Determine the (X, Y) coordinate at the center of the cell enclosing the given text.  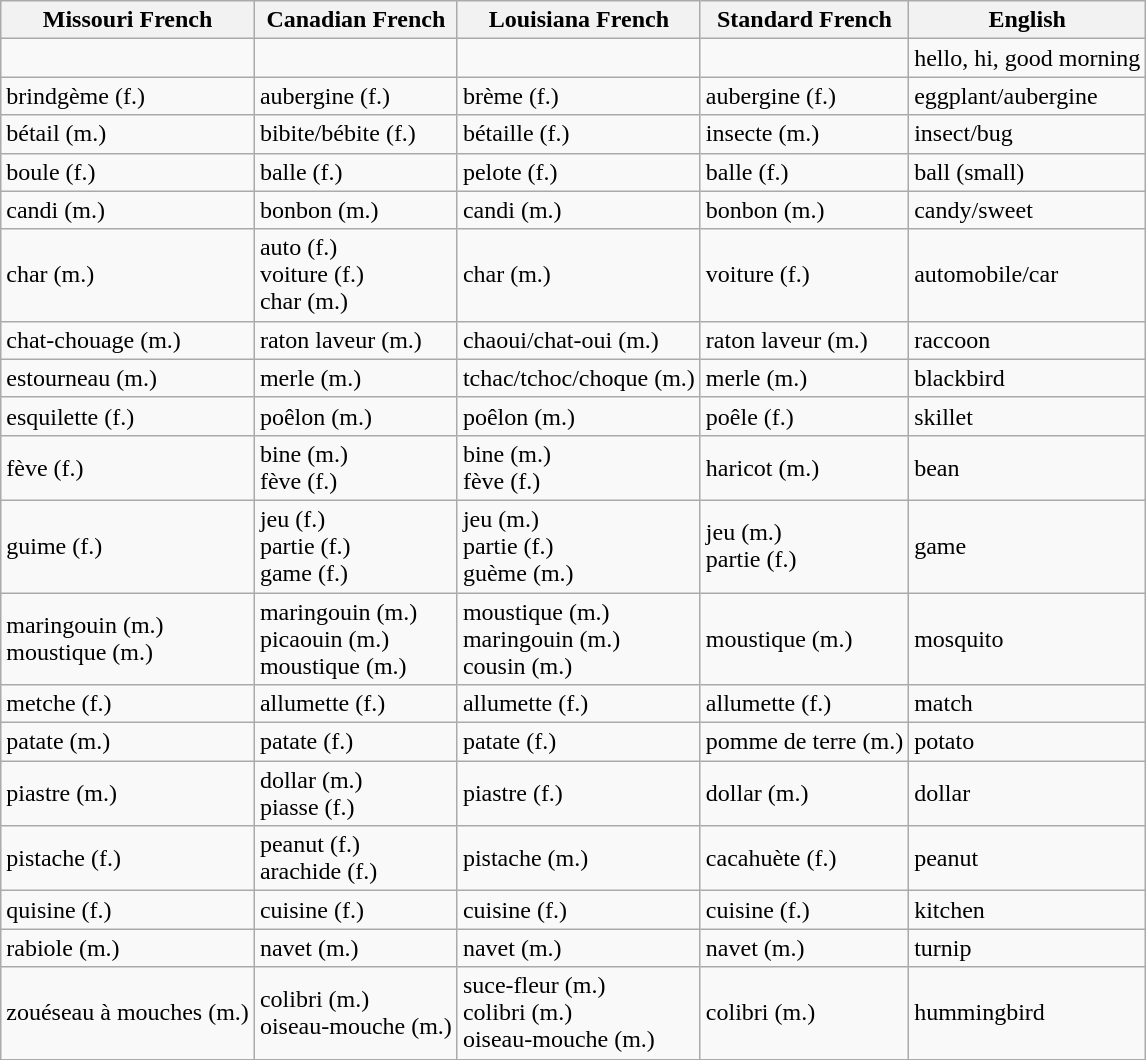
pelote (f.) (578, 172)
blackbird (1028, 378)
patate (m.) (128, 742)
metche (f.) (128, 704)
colibri (m.)oiseau-mouche (m.) (356, 1013)
eggplant/aubergine (1028, 96)
jeu (m.)partie (f.) (804, 546)
potato (1028, 742)
game (1028, 546)
guime (f.) (128, 546)
turnip (1028, 948)
hummingbird (1028, 1013)
chaoui/chat-oui (m.) (578, 340)
bétaille (f.) (578, 134)
ball (small) (1028, 172)
dollar (m.) (804, 794)
rabiole (m.) (128, 948)
suce-fleur (m.)colibri (m.)oiseau-mouche (m.) (578, 1013)
moustique (m.) (804, 638)
tchac/tchoc/choque (m.) (578, 378)
auto (f.)voiture (f.)char (m.) (356, 275)
maringouin (m.)moustique (m.) (128, 638)
pomme de terre (m.) (804, 742)
quisine (f.) (128, 910)
haricot (m.) (804, 468)
jeu (f.)partie (f.)game (f.) (356, 546)
raccoon (1028, 340)
bibite/bébite (f.) (356, 134)
Missouri French (128, 20)
peanut (f.)arachide (f.) (356, 858)
dollar (m.)piasse (f.) (356, 794)
English (1028, 20)
boule (f.) (128, 172)
kitchen (1028, 910)
cacahuète (f.) (804, 858)
Louisiana French (578, 20)
automobile/car (1028, 275)
match (1028, 704)
voiture (f.) (804, 275)
estourneau (m.) (128, 378)
dollar (1028, 794)
moustique (m.)maringouin (m.)cousin (m.) (578, 638)
peanut (1028, 858)
Canadian French (356, 20)
Standard French (804, 20)
pistache (f.) (128, 858)
candy/sweet (1028, 210)
fève (f.) (128, 468)
chat-chouage (m.) (128, 340)
colibri (m.) (804, 1013)
insecte (m.) (804, 134)
maringouin (m.)picaouin (m.)moustique (m.) (356, 638)
zouéseau à mouches (m.) (128, 1013)
poêle (f.) (804, 416)
jeu (m.)partie (f.)guème (m.) (578, 546)
mosquito (1028, 638)
brème (f.) (578, 96)
brindgème (f.) (128, 96)
insect/bug (1028, 134)
bétail (m.) (128, 134)
esquilette (f.) (128, 416)
bean (1028, 468)
hello, hi, good morning (1028, 58)
pistache (m.) (578, 858)
skillet (1028, 416)
piastre (f.) (578, 794)
piastre (m.) (128, 794)
